Return [X, Y] of the center of cell containing provided text 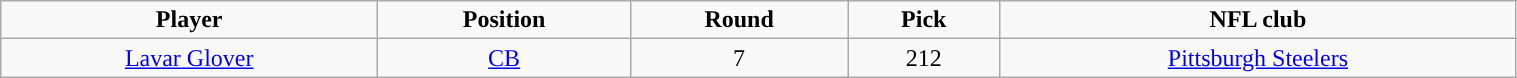
NFL club [1258, 20]
Position [504, 20]
Player [190, 20]
Pittsburgh Steelers [1258, 58]
CB [504, 58]
Pick [924, 20]
Round [740, 20]
7 [740, 58]
Lavar Glover [190, 58]
212 [924, 58]
